Return the (X, Y) coordinate for the center point of the cell that contains the specified text.  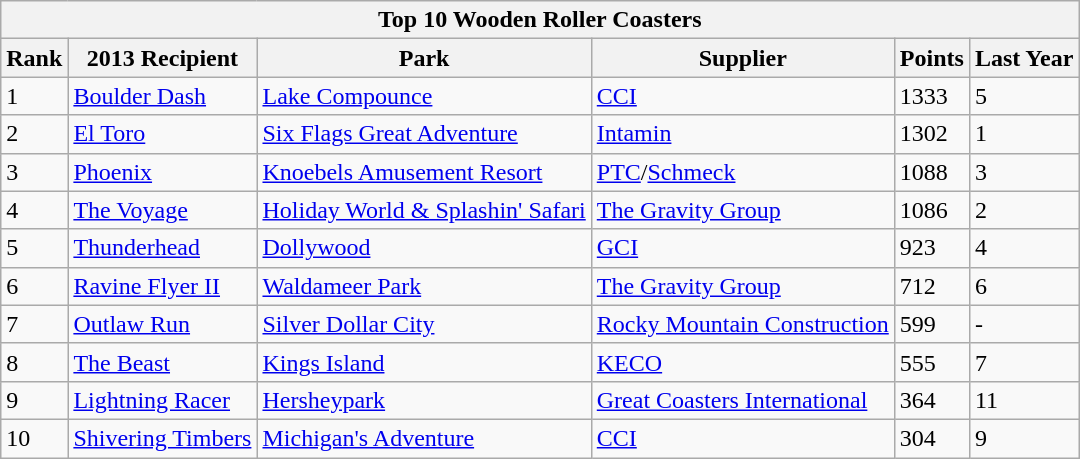
El Toro (162, 134)
GCI (742, 248)
PTC/Schmeck (742, 172)
555 (932, 362)
Six Flags Great Adventure (424, 134)
Lightning Racer (162, 400)
Hersheypark (424, 400)
Supplier (742, 58)
923 (932, 248)
Rank (34, 58)
Phoenix (162, 172)
Boulder Dash (162, 96)
Knoebels Amusement Resort (424, 172)
Last Year (1024, 58)
1088 (932, 172)
Outlaw Run (162, 324)
Dollywood (424, 248)
Lake Compounce (424, 96)
712 (932, 286)
Great Coasters International (742, 400)
Kings Island (424, 362)
Rocky Mountain Construction (742, 324)
1333 (932, 96)
Top 10 Wooden Roller Coasters (540, 20)
1302 (932, 134)
Intamin (742, 134)
Park (424, 58)
The Beast (162, 362)
Michigan's Adventure (424, 438)
Thunderhead (162, 248)
2013 Recipient (162, 58)
KECO (742, 362)
11 (1024, 400)
8 (34, 362)
Shivering Timbers (162, 438)
Holiday World & Splashin' Safari (424, 210)
- (1024, 324)
Ravine Flyer II (162, 286)
Points (932, 58)
Silver Dollar City (424, 324)
Waldameer Park (424, 286)
599 (932, 324)
10 (34, 438)
304 (932, 438)
The Voyage (162, 210)
364 (932, 400)
1086 (932, 210)
